Output the [x, y] coordinate of the center of the cell containing the given text.  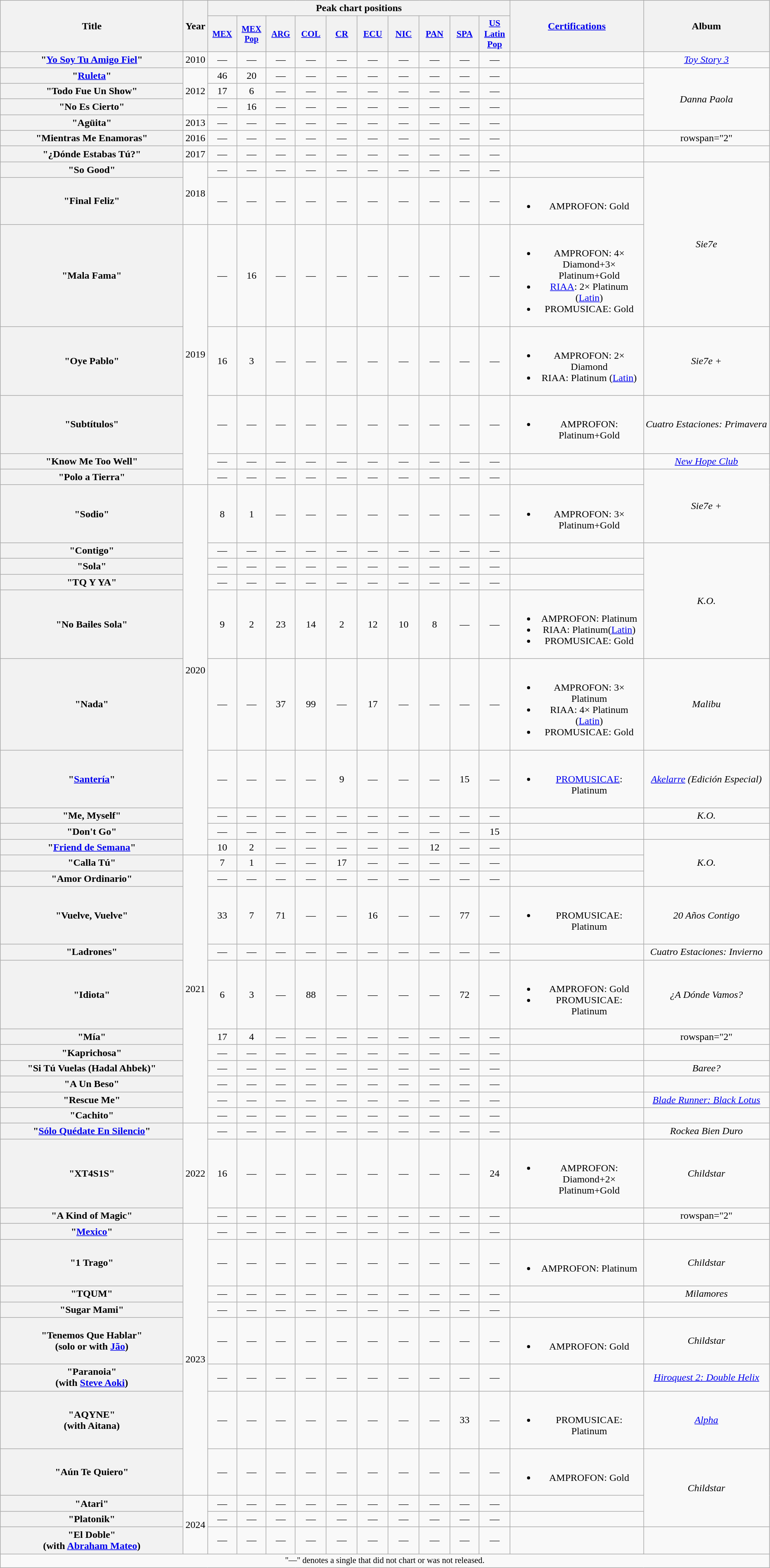
Album [707, 26]
4 [252, 1037]
"Me, Myself" [92, 816]
"El Doble"(with Abraham Mateo) [92, 1540]
ARG [281, 34]
MEX [222, 34]
14 [310, 624]
USLatinPop [495, 34]
"Si Tú Vuelas (Hadal Ahbek)" [92, 1068]
"No Es Cierto" [92, 107]
"Polo a Tierra" [92, 477]
2020 [196, 670]
AMPROFON: Platinum [576, 1262]
2021 [196, 989]
"Amor Ordinario" [92, 879]
23 [281, 624]
"Contigo" [92, 550]
Cuatro Estaciones: Primavera [707, 424]
Certifications [576, 26]
2023 [196, 1360]
"Yo Soy Tu Amigo Fiel" [92, 59]
2022 [196, 1173]
"TQUM" [92, 1294]
"Mientras Me Enamoras" [92, 138]
"Oye Pablo" [92, 361]
"Sodio" [92, 514]
"Mía" [92, 1037]
AMPROFON: 3× Platinum+Gold [576, 514]
72 [465, 994]
"Todo Fue Un Show" [92, 91]
MEXPop [252, 34]
AMPROFON: PlatinumRIAA: Platinum(Latin)PROMUSICAE: Gold [576, 624]
"Mexico" [92, 1232]
"Subtítulos" [92, 424]
2024 [196, 1524]
2019 [196, 354]
PAN [434, 34]
AMPROFON: GoldPROMUSICAE: Platinum [576, 994]
99 [310, 704]
"No Bailes Sola" [92, 624]
71 [281, 915]
"Know Me Too Well" [92, 461]
Baree? [707, 1068]
"—" denotes a single that did not chart or was not released. [385, 1561]
2018 [196, 193]
2017 [196, 154]
AMPROFON: Diamond+2× Platinum+Gold [576, 1173]
"Vuelve, Vuelve" [92, 915]
24 [495, 1173]
"1 Trago" [92, 1262]
"Nada" [92, 704]
"Idiota" [92, 994]
"Ruleta" [92, 76]
88 [310, 994]
ECU [372, 34]
"Sola" [92, 566]
Rockea Bien Duro [707, 1131]
Danna Paola [707, 99]
New Hope Club [707, 461]
"Cachito" [92, 1116]
"Friend de Semana" [92, 847]
"Atari" [92, 1503]
Alpha [707, 1420]
"A Kind of Magic" [92, 1216]
Blade Runner: Black Lotus [707, 1099]
Hiroquest 2: Double Helix [707, 1377]
COL [310, 34]
Akelarre (Edición Especial) [707, 779]
AMPROFON: 3× PlatinumRIAA: 4× Platinum (Latin)PROMUSICAE: Gold [576, 704]
"Rescue Me" [92, 1099]
Milamores [707, 1294]
"Santería" [92, 779]
"Mala Fama" [92, 275]
"So Good" [92, 170]
AMPROFON: Platinum+Gold [576, 424]
"Calla Tú" [92, 863]
Peak chart positions [359, 8]
"¿Dónde Estabas Tú?" [92, 154]
37 [281, 704]
77 [465, 915]
20 Años Contigo [707, 915]
Toy Story 3 [707, 59]
"Sólo Quédate En Silencio" [92, 1131]
20 [252, 76]
2013 [196, 123]
NIC [404, 34]
AMPROFON: 4× Diamond+3× Platinum+GoldRIAA: 2× Platinum (Latin)PROMUSICAE: Gold [576, 275]
2012 [196, 91]
46 [222, 76]
Malibu [707, 704]
"Tenemos Que Hablar"(solo or with Jão) [92, 1341]
"Ladrones" [92, 952]
"Aún Te Quiero" [92, 1472]
Sie7e [707, 244]
SPA [465, 34]
"Agüita" [92, 123]
"Platonik" [92, 1519]
"Final Feliz" [92, 201]
"AQYNE"(with Aitana) [92, 1420]
"Don't Go" [92, 831]
"Sugar Mami" [92, 1310]
2010 [196, 59]
CR [342, 34]
¿A Dónde Vamos? [707, 994]
AMPROFON: 2× DiamondRIAA: Platinum (Latin) [576, 361]
"A Un Beso" [92, 1084]
"TQ Y YA" [92, 582]
Year [196, 26]
Title [92, 26]
Cuatro Estaciones: Invierno [707, 952]
2016 [196, 138]
"Paranoia"(with Steve Aoki) [92, 1377]
"Kaprichosa" [92, 1052]
"XT4S1S" [92, 1173]
